Identify which cell holds the provided text, then report its (x, y) central coordinate. 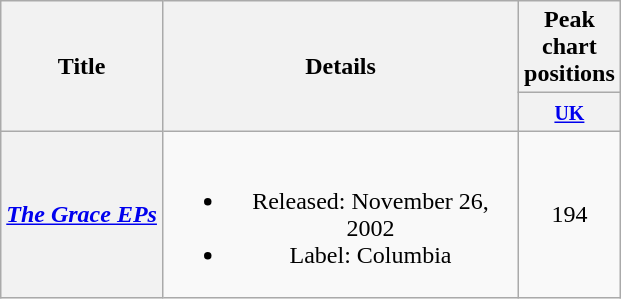
Released: November 26, 2002Label: Columbia (340, 214)
Details (340, 66)
194 (570, 214)
Title (82, 66)
UK (570, 112)
Peak chart positions (570, 47)
The Grace EPs (82, 214)
